Pinpoint the cell where the given text exists, returning its (X, Y) midpoint coordinate. 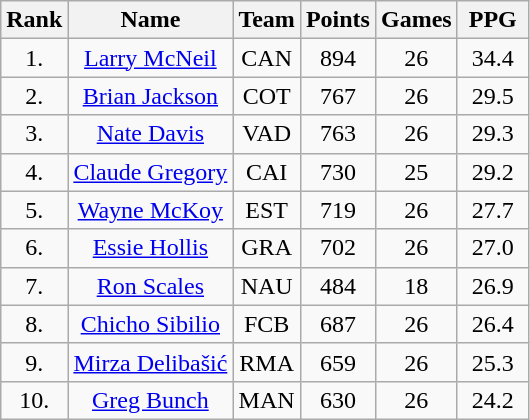
Points (338, 20)
763 (338, 134)
Team (267, 20)
Games (416, 20)
719 (338, 210)
484 (338, 286)
29.2 (492, 172)
29.5 (492, 96)
34.4 (492, 58)
687 (338, 324)
27.7 (492, 210)
730 (338, 172)
8. (34, 324)
659 (338, 362)
4. (34, 172)
MAN (267, 400)
10. (34, 400)
25 (416, 172)
RMA (267, 362)
GRA (267, 248)
2. (34, 96)
Mirza Delibašić (150, 362)
630 (338, 400)
5. (34, 210)
Greg Bunch (150, 400)
Chicho Sibilio (150, 324)
1. (34, 58)
Claude Gregory (150, 172)
3. (34, 134)
EST (267, 210)
9. (34, 362)
FCB (267, 324)
18 (416, 286)
Nate Davis (150, 134)
25.3 (492, 362)
26.4 (492, 324)
Brian Jackson (150, 96)
Ron Scales (150, 286)
6. (34, 248)
Wayne McKoy (150, 210)
767 (338, 96)
NAU (267, 286)
894 (338, 58)
26.9 (492, 286)
702 (338, 248)
27.0 (492, 248)
Larry McNeil (150, 58)
29.3 (492, 134)
24.2 (492, 400)
COT (267, 96)
PPG (492, 20)
CAN (267, 58)
Rank (34, 20)
Essie Hollis (150, 248)
CAI (267, 172)
Name (150, 20)
VAD (267, 134)
7. (34, 286)
